Search for the cell housing the specified text and yield its (X, Y) center coordinate. 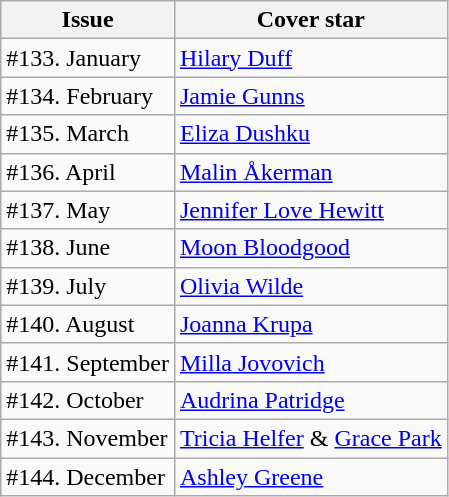
#140. August (88, 324)
#142. October (88, 400)
Jennifer Love Hewitt (310, 210)
Olivia Wilde (310, 286)
Jamie Gunns (310, 96)
Joanna Krupa (310, 324)
Moon Bloodgood (310, 248)
Ashley Greene (310, 477)
#139. July (88, 286)
#138. June (88, 248)
Cover star (310, 20)
#133. January (88, 58)
Milla Jovovich (310, 362)
Tricia Helfer & Grace Park (310, 438)
Audrina Patridge (310, 400)
Eliza Dushku (310, 134)
#134. February (88, 96)
#144. December (88, 477)
Hilary Duff (310, 58)
#137. May (88, 210)
Issue (88, 20)
#136. April (88, 172)
Malin Åkerman (310, 172)
#135. March (88, 134)
#141. September (88, 362)
#143. November (88, 438)
